Pinpoint the cell where the given text exists, returning its [x, y] midpoint coordinate. 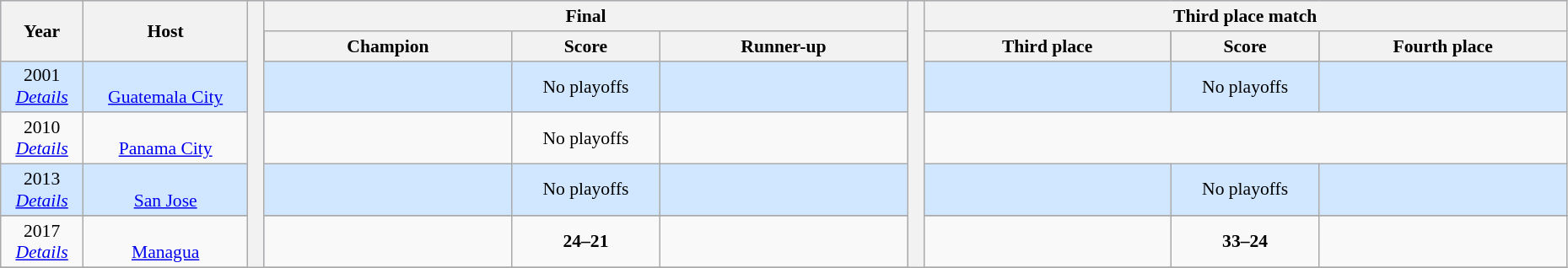
Third place [1048, 46]
2013Details [42, 190]
24–21 [586, 241]
2010Details [42, 138]
2001Details [42, 86]
Year [42, 30]
Fourth place [1442, 46]
Runner-up [783, 46]
Third place match [1245, 16]
Champion [388, 46]
Guatemala City [165, 86]
Final [585, 16]
2017Details [42, 241]
33–24 [1245, 241]
Managua [165, 241]
Panama City [165, 138]
San Jose [165, 190]
Host [165, 30]
